For the text-containing cell, return its midpoint in [x, y] coordinate format. 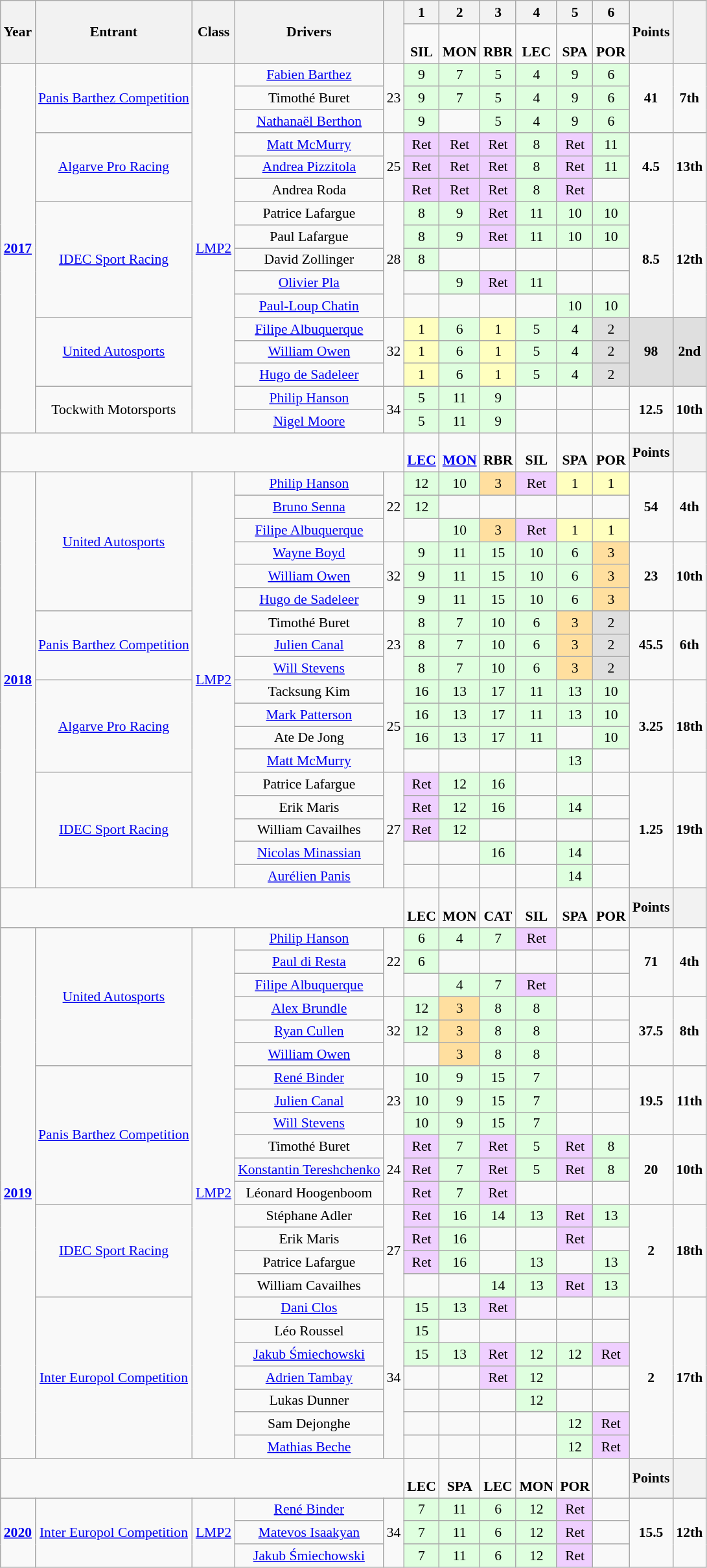
Paul Lafargue [308, 236]
13th [690, 167]
Andrea Pizzitola [308, 167]
11th [690, 1100]
Mathias Beche [308, 1447]
David Zollinger [308, 260]
17th [690, 1378]
8th [690, 1032]
Stéphane Adler [308, 1216]
2019 [18, 1192]
1.25 [651, 830]
2017 [18, 248]
Léonard Hoogenboom [308, 1193]
54 [651, 507]
98 [651, 352]
45.5 [651, 645]
Ryan Cullen [308, 1032]
Paul di Resta [308, 962]
Entrant [114, 32]
Tacksung Kim [308, 692]
Andrea Roda [308, 190]
19th [690, 830]
Mark Patterson [308, 715]
Nicolas Minassian [308, 853]
Nathanaël Berthon [308, 121]
Lukas Dunner [308, 1401]
Year [18, 32]
Drivers [308, 32]
Wayne Boyd [308, 553]
19.5 [651, 1100]
12.5 [651, 409]
Aurélien Panis [308, 877]
4.5 [651, 167]
Dani Clos [308, 1308]
28 [394, 260]
Sam Dejonghe [308, 1424]
8.5 [651, 260]
3.25 [651, 726]
Alex Brundle [308, 1008]
2020 [18, 1533]
Olivier Pla [308, 283]
20 [651, 1170]
2nd [690, 352]
2018 [18, 680]
Léo Roussel [308, 1332]
24 [394, 1170]
Nigel Moore [308, 421]
6th [690, 645]
15.5 [651, 1533]
Paul-Loup Chatin [308, 306]
37.5 [651, 1032]
71 [651, 962]
Konstantin Tereshchenko [308, 1170]
7th [690, 98]
Matevos Isaakyan [308, 1533]
Tockwith Motorsports [114, 409]
Ate De Jong [308, 738]
Adrien Tambay [308, 1378]
CAT [498, 907]
Fabien Barthez [308, 75]
41 [651, 98]
Bruno Senna [308, 507]
Class [214, 32]
